Determine the (x, y) coordinate at the center of the cell enclosing the given text.  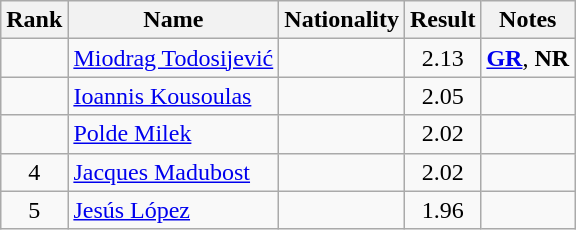
Jesús López (174, 210)
2.05 (443, 96)
Polde Milek (174, 134)
Ioannis Kousoulas (174, 96)
Rank (34, 20)
4 (34, 172)
Jacques Madubost (174, 172)
Result (443, 20)
Name (174, 20)
Nationality (342, 20)
Miodrag Todosijević (174, 58)
1.96 (443, 210)
GR, NR (528, 58)
5 (34, 210)
2.13 (443, 58)
Notes (528, 20)
